Find where the given text appears and provide that cell's center as (X, Y) coordinate. 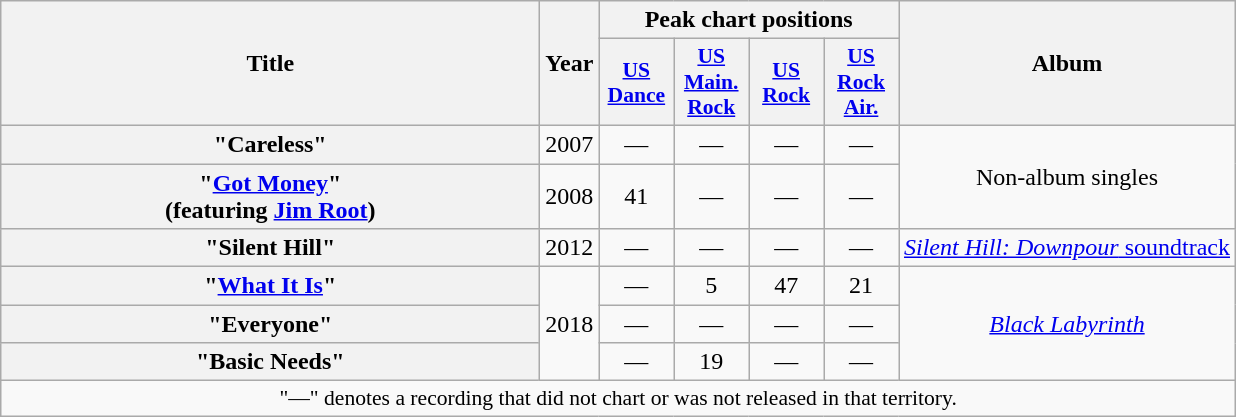
Non-album singles (1066, 176)
Title (270, 64)
Black Labyrinth (1066, 324)
USMain.Rock (712, 82)
2012 (570, 248)
USDance (636, 82)
"What It Is" (270, 286)
"Everyone" (270, 324)
Silent Hill: Downpour soundtrack (1066, 248)
2018 (570, 324)
"Basic Needs" (270, 362)
Peak chart positions (749, 20)
USRockAir. (862, 82)
2007 (570, 144)
5 (712, 286)
41 (636, 196)
21 (862, 286)
USRock (786, 82)
19 (712, 362)
Year (570, 64)
Album (1066, 64)
47 (786, 286)
"Got Money"(featuring Jim Root) (270, 196)
"—" denotes a recording that did not chart or was not released in that territory. (618, 399)
2008 (570, 196)
"Careless" (270, 144)
"Silent Hill" (270, 248)
